Return the [x, y] coordinate for the center point of the cell that contains the specified text.  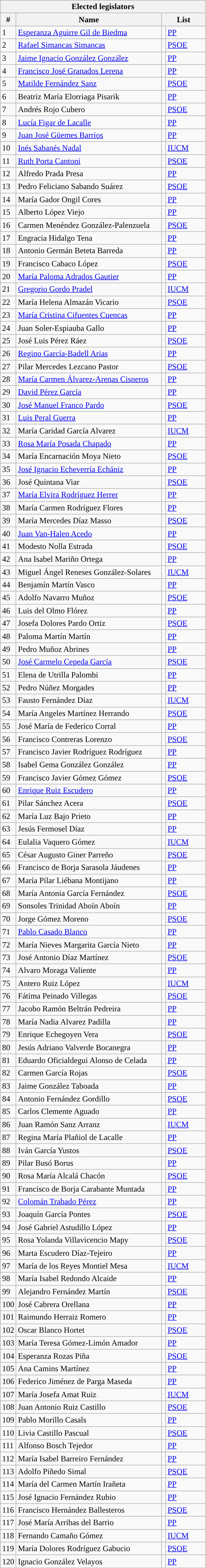
64 [8, 842]
30 [8, 405]
19 [8, 264]
14 [8, 200]
José Carmelo Cepeda García [89, 662]
62 [8, 816]
Carmen García Rojas [89, 1073]
107 [8, 1394]
Francisco de Borja Sarasola Jáudenes [89, 868]
José Manuel Franco Pardo [89, 405]
Enrique Echegoyen Vera [89, 1035]
18 [8, 251]
24 [8, 328]
Rosa Yolanda Villavicencio Mapy [89, 1240]
98 [8, 1279]
97 [8, 1266]
Modesto Nolla Estrada [89, 546]
112 [8, 1459]
47 [8, 623]
77 [8, 1009]
58 [8, 765]
28 [8, 379]
16 [8, 225]
Antero Ruiz López [89, 983]
Jacobo Ramón Beltrán Pedreira [89, 1009]
59 [8, 777]
46 [8, 611]
Isabel Gema González González [89, 765]
7 [8, 109]
74 [8, 970]
Pilar Mercedes Lezcano Pastor [89, 366]
105 [8, 1368]
31 [8, 418]
Juan Ramón Sanz Arranz [89, 1124]
71 [8, 932]
María Isabel Barreiro Fernández [89, 1459]
Francisco Contreras Lorenzo [89, 739]
23 [8, 315]
96 [8, 1253]
David Pérez García [89, 392]
103 [8, 1343]
Name [89, 20]
Alfredo Prada Presa [89, 174]
55 [8, 726]
Eulalia Vaquero Gómez [89, 842]
3 [8, 58]
Antonio Fernández Gordillo [89, 1099]
María Paloma Adrados Gautier [89, 276]
66 [8, 868]
Francisco Cabaco López [89, 264]
Fernando Camaño Gómez [89, 1536]
118 [8, 1536]
Elena de Utrilla Palombi [89, 675]
Pedro Muñoz Abrines [89, 649]
102 [8, 1330]
67 [8, 880]
83 [8, 1086]
60 [8, 791]
María Josefa Amat Ruiz [89, 1394]
Juan Van-Halen Acedo [89, 533]
92 [8, 1202]
Elected legislators [103, 7]
69 [8, 906]
Jorge Gómez Moreno [89, 919]
José Quintana Viar [89, 482]
109 [8, 1420]
86 [8, 1124]
María de los Reyes Montiel Mesa [89, 1266]
113 [8, 1471]
Rosa María Alcalá Chacón [89, 1176]
15 [8, 212]
Pilar Sánchez Acera [89, 803]
José María Arribas del Barrio [89, 1523]
María Nadia Alvarez Padilla [89, 1022]
78 [8, 1022]
73 [8, 957]
Francisco Javier Rodríguez Rodríguez [89, 752]
Ignacio González Velayos [89, 1561]
Beatriz María Elorriaga Pisarik [89, 97]
36 [8, 482]
Marta Escudero Díaz-Tejeiro [89, 1253]
79 [8, 1035]
43 [8, 572]
María Isabel Redondo Alcaide [89, 1279]
120 [8, 1561]
Esperanza Aguirre Gil de Biedma [89, 32]
María Carmen Rodríguez Flores [89, 508]
108 [8, 1407]
63 [8, 829]
Rosa María Posada Chapado [89, 444]
22 [8, 302]
Fausto Fernández Díaz [89, 700]
26 [8, 353]
41 [8, 546]
Fátima Peinado Villegas [89, 996]
44 [8, 585]
César Augusto Giner Parreño [89, 855]
María Mercedes Díaz Masso [89, 521]
100 [8, 1304]
39 [8, 521]
11 [8, 161]
34 [8, 456]
José Cabrera Orellana [89, 1304]
Esperanza Rozas Piña [89, 1356]
61 [8, 803]
Pablo Casado Blanco [89, 932]
Regina María Plañiol de Lacalle [89, 1137]
Joaquín García Pontes [89, 1215]
49 [8, 649]
Alejandro Fernández Martín [89, 1292]
María Helena Almazán Vicario [89, 302]
Engracia Hidalgo Tena [89, 238]
Ana Camins Martínez [89, 1368]
Rafael Simancas Simancas [89, 45]
106 [8, 1381]
María Antonia García Fernández [89, 893]
Francisco de Borja Carabante Muntada [89, 1189]
29 [8, 392]
2 [8, 45]
# [8, 20]
104 [8, 1356]
48 [8, 636]
68 [8, 893]
Luis Peral Guerra [89, 418]
Jesús Adriano Valverde Bocanegra [89, 1047]
José Gabriel Astudillo López [89, 1227]
María Carmen Álvarez-Arenas Cisneros [89, 379]
Jaime Ignacio González González [89, 58]
María Nieves Margarita García Nieto [89, 945]
91 [8, 1189]
101 [8, 1317]
Enrique Ruiz Escudero [89, 791]
90 [8, 1176]
57 [8, 752]
75 [8, 983]
99 [8, 1292]
89 [8, 1163]
1 [8, 32]
List [183, 20]
Alberto López Viejo [89, 212]
4 [8, 71]
Francisco Hernández Ballesteros [89, 1510]
Antonio Germán Beteta Barreda [89, 251]
Colomán Trabado Pérez [89, 1202]
Luis del Olmo Flórez [89, 611]
80 [8, 1047]
María Pilar Liébana Montijano [89, 880]
Juan Soler-Espiauba Gallo [89, 328]
Pedro Feliciano Sabando Suárez [89, 187]
Iván García Yustos [89, 1150]
Josefa Dolores Pardo Ortiz [89, 623]
33 [8, 444]
70 [8, 919]
Carmen Menéndez González-Palenzuela [89, 225]
27 [8, 366]
9 [8, 135]
38 [8, 508]
32 [8, 431]
Benjamín Martín Vasco [89, 585]
72 [8, 945]
110 [8, 1433]
Matilde Fernández Sanz [89, 84]
Ana Isabel Mariño Ortega [89, 559]
Federico Jiménez de Parga Maseda [89, 1381]
María Encarnación Moya Nieto [89, 456]
119 [8, 1548]
56 [8, 739]
Francisco Javier Gómez Gómez [89, 777]
Inés Sabanés Nadal [89, 148]
Jesús Fermosel Díaz [89, 829]
Gregorio Gordo Pradel [89, 289]
85 [8, 1112]
82 [8, 1073]
114 [8, 1484]
45 [8, 598]
Carlos Clemente Aguado [89, 1112]
25 [8, 341]
40 [8, 533]
94 [8, 1227]
81 [8, 1060]
20 [8, 276]
Andrés Rojo Cubero [89, 109]
Raimundo Herraiz Romero [89, 1317]
María del Carmen Martín Irañeta [89, 1484]
13 [8, 187]
115 [8, 1497]
Paloma Martín Martín [89, 636]
17 [8, 238]
Juan José Güemes Barrios [89, 135]
María Luz Bajo Prieto [89, 816]
5 [8, 84]
Regino García-Badell Arias [89, 353]
Sonsoles Trinidad Aboín Aboín [89, 906]
117 [8, 1523]
87 [8, 1137]
José Ignacio Fernández Rubio [89, 1497]
María Gador Ongil Cores [89, 200]
10 [8, 148]
Miguel Ángel Reneses González-Solares [89, 572]
65 [8, 855]
93 [8, 1215]
111 [8, 1446]
María Dolores Rodríguez Gabucio [89, 1548]
37 [8, 495]
95 [8, 1240]
María Teresa Gómez-Limón Amador [89, 1343]
35 [8, 469]
84 [8, 1099]
María Angeles Martínez Herrando [89, 713]
116 [8, 1510]
88 [8, 1150]
Pablo Morillo Casals [89, 1420]
Adolfo Piñedo Simal [89, 1471]
8 [8, 122]
Alfonso Bosch Tejedor [89, 1446]
Oscar Blanco Hortet [89, 1330]
José Antonio Díaz Martínez [89, 957]
Alvaro Moraga Valiente [89, 970]
José Luis Pérez Ráez [89, 341]
42 [8, 559]
21 [8, 289]
Ruth Porta Cantoni [89, 161]
Francisco José Granados Lerena [89, 71]
Jaime González Taboada [89, 1086]
María Cristina Cifuentes Cuencas [89, 315]
54 [8, 713]
José Ignacio Echeverría Echániz [89, 469]
Pedro Núñez Morgades [89, 688]
50 [8, 662]
Juan Antonio Ruiz Castillo [89, 1407]
52 [8, 688]
12 [8, 174]
Pilar Busó Borus [89, 1163]
76 [8, 996]
María Caridad García Alvarez [89, 431]
José María de Federico Corral [89, 726]
6 [8, 97]
Adolfo Navarro Muñoz [89, 598]
53 [8, 700]
51 [8, 675]
Lucía Figar de Lacalle [89, 122]
Eduardo Oficialdegui Alonso de Celada [89, 1060]
Livia Castillo Pascual [89, 1433]
María Elvira Rodríguez Herrer [89, 495]
